Scan for the cell matching the given text and deliver its [x, y] coordinate at center. 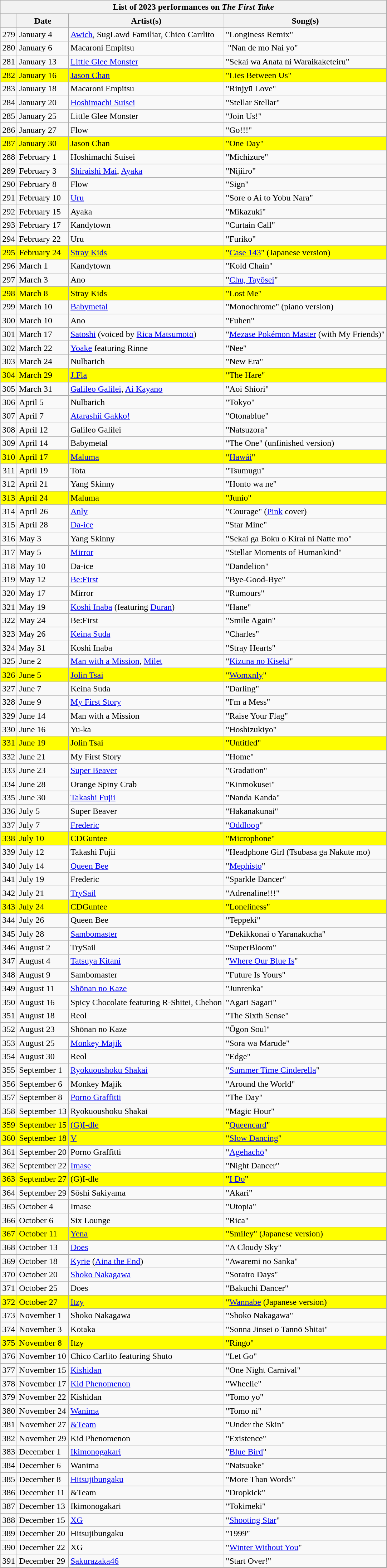
379 [9, 1397]
April 17 [43, 457]
May 17 [43, 593]
386 [9, 1493]
285 [9, 116]
"The Hare" [305, 375]
Artist(s) [146, 21]
281 [9, 62]
300 [9, 320]
March 3 [43, 280]
297 [9, 280]
June 30 [43, 797]
March 17 [43, 334]
362 [9, 1166]
Awich, SugLawd Familiar, Chico Carrlito [146, 34]
390 [9, 1547]
Kotaka [146, 1329]
369 [9, 1261]
290 [9, 184]
385 [9, 1479]
September 29 [43, 1193]
352 [9, 1029]
October 4 [43, 1206]
November 8 [43, 1343]
"The One" (unfinished version) [305, 443]
September 20 [43, 1152]
August 25 [43, 1043]
"Case 143" (Japanese version) [305, 252]
"Night Dancer" [305, 1166]
"Star Mine" [305, 525]
V [146, 1138]
333 [9, 770]
"One Night Carnival" [305, 1370]
361 [9, 1152]
"Honto wa ne" [305, 484]
303 [9, 361]
September 18 [43, 1138]
"Dandelion" [305, 566]
Shiraishi Mai, Ayaka [146, 171]
"Junrenka" [305, 988]
"Womxnly" [305, 675]
September 13 [43, 1111]
December 15 [43, 1520]
325 [9, 661]
"Furiko" [305, 239]
August 9 [43, 975]
321 [9, 607]
September 15 [43, 1125]
"Nee" [305, 348]
317 [9, 552]
Yu-ka [146, 729]
"1999" [305, 1534]
324 [9, 648]
Atarashii Gakko! [146, 416]
October 18 [43, 1261]
"Utopia" [305, 1206]
List of 2023 performances on The First Take [193, 7]
December 22 [43, 1547]
"Untitled" [305, 743]
June 2 [43, 661]
345 [9, 934]
"Charles" [305, 634]
April 26 [43, 511]
380 [9, 1411]
May 10 [43, 566]
"Smiley" (Japanese version) [305, 1234]
346 [9, 947]
326 [9, 675]
Man with a Mission [146, 716]
September 1 [43, 1070]
299 [9, 307]
363 [9, 1179]
April 28 [43, 525]
"Mikazuki" [305, 212]
378 [9, 1384]
316 [9, 539]
July 26 [43, 920]
November 10 [43, 1356]
310 [9, 457]
322 [9, 621]
"Bakuchi Dancer" [305, 1288]
292 [9, 212]
"Tomo ni" [305, 1411]
"Wannabe (Japanese version) [305, 1302]
April 19 [43, 471]
July 21 [43, 893]
February 22 [43, 239]
370 [9, 1275]
December 13 [43, 1506]
"Awaremi no Sanka" [305, 1261]
"Curtain Call" [305, 225]
"Kizuna no Kiseki" [305, 661]
December 6 [43, 1465]
"Where Our Blue Is" [305, 961]
"Oddloop" [305, 825]
Date [43, 21]
"The Sixth Sense" [305, 1015]
351 [9, 1015]
356 [9, 1084]
Satoshi (voiced by Rica Matsumoto) [146, 334]
Tatsuya Kitani [146, 961]
355 [9, 1070]
"Summer Time Cinderella" [305, 1070]
June 16 [43, 729]
Orange Spiny Crab [146, 784]
311 [9, 471]
307 [9, 416]
"Smile Again" [305, 621]
"Slow Dancing" [305, 1138]
"Shooting Star" [305, 1520]
291 [9, 198]
319 [9, 579]
"Hakanakunai" [305, 811]
July 14 [43, 866]
June 28 [43, 784]
"Mephisto" [305, 866]
"Sekai wa Anata ni Waraikaketeiru" [305, 62]
Tota [146, 471]
388 [9, 1520]
"New Era" [305, 361]
280 [9, 48]
391 [9, 1561]
"Aoi Shiori" [305, 389]
September 22 [43, 1166]
April 21 [43, 484]
"Stellar Moments of Humankind" [305, 552]
January 13 [43, 62]
376 [9, 1356]
384 [9, 1465]
289 [9, 171]
"Sore o Ai to Yobu Nara" [305, 198]
March 24 [43, 361]
October 25 [43, 1288]
May 12 [43, 579]
"Longiness Remix" [305, 34]
389 [9, 1534]
December 20 [43, 1534]
"Junio" [305, 498]
May 5 [43, 552]
December 29 [43, 1561]
"The Day" [305, 1097]
343 [9, 907]
375 [9, 1343]
"Headphone Girl (Tsubasa ga Nakute mo) [305, 852]
Galileo Galilei [146, 430]
358 [9, 1111]
"Adrenaline!!!" [305, 893]
"Microphone" [305, 839]
November 27 [43, 1424]
"Edge" [305, 1057]
January 18 [43, 89]
Six Lounge [146, 1220]
J.Fla [146, 375]
"Queencard" [305, 1125]
"Mezase Pokémon Master (with My Friends)" [305, 334]
October 20 [43, 1275]
January 20 [43, 102]
August 4 [43, 961]
February 17 [43, 225]
"Agari Sagari" [305, 1002]
"Under the Skin" [305, 1424]
"Magic Hour" [305, 1111]
288 [9, 157]
Kyrie (Aina the End) [146, 1261]
Galileo Galilei, Ai Kayano [146, 389]
"Sekai ga Boku o Kirai ni Natte mo" [305, 539]
January 27 [43, 130]
September 8 [43, 1097]
June 9 [43, 702]
Spicy Chocolate featuring R-Shitei, Chehon [146, 1002]
"Sorairo Days" [305, 1275]
June 5 [43, 675]
"Future Is Yours" [305, 975]
"A Cloudy Sky" [305, 1247]
Sakurazaka46 [146, 1561]
"Raise Your Flag" [305, 716]
368 [9, 1247]
"Nan de mo Nai yo" [305, 48]
Yena [146, 1234]
"Natsuake" [305, 1465]
November 1 [43, 1316]
Yoake featuring Rinne [146, 348]
344 [9, 920]
360 [9, 1138]
374 [9, 1329]
323 [9, 634]
September 6 [43, 1084]
February 3 [43, 171]
295 [9, 252]
August 2 [43, 947]
"Stellar Stellar" [305, 102]
April 5 [43, 402]
357 [9, 1097]
366 [9, 1220]
354 [9, 1057]
294 [9, 239]
320 [9, 593]
"Lies Between Us" [305, 75]
298 [9, 293]
312 [9, 484]
"Shoko Nakagawa" [305, 1316]
349 [9, 988]
348 [9, 975]
November 22 [43, 1397]
February 24 [43, 252]
"Courage" (Pink cover) [305, 511]
301 [9, 334]
July 28 [43, 934]
"Tomo yo" [305, 1397]
Man with a Mission, Milet [146, 661]
302 [9, 348]
January 16 [43, 75]
Ayaka [146, 212]
382 [9, 1438]
August 30 [43, 1057]
"Wheelie" [305, 1384]
296 [9, 266]
365 [9, 1206]
342 [9, 893]
340 [9, 866]
331 [9, 743]
"Join Us!" [305, 116]
328 [9, 702]
330 [9, 729]
December 11 [43, 1493]
September 27 [43, 1179]
"Monochrome" (piano version) [305, 307]
"Let Go" [305, 1356]
March 1 [43, 266]
371 [9, 1288]
329 [9, 716]
April 24 [43, 498]
332 [9, 757]
"More Than Words" [305, 1479]
May 3 [43, 539]
January 6 [43, 48]
284 [9, 102]
July 19 [43, 879]
"Michizure" [305, 157]
November 17 [43, 1384]
"Ōgon Soul" [305, 1029]
293 [9, 225]
June 14 [43, 716]
Anly [146, 511]
October 11 [43, 1234]
"Go!!!" [305, 130]
"Bye-Good-Bye" [305, 579]
December 8 [43, 1479]
381 [9, 1424]
318 [9, 566]
March 22 [43, 348]
308 [9, 430]
December 1 [43, 1452]
"Rica" [305, 1220]
"Blue Bird" [305, 1452]
August 23 [43, 1029]
"Hoshizukiyo" [305, 729]
Song(s) [305, 21]
372 [9, 1302]
304 [9, 375]
"Ringo" [305, 1343]
"Dekikkonai o Yaranakucha" [305, 934]
February 10 [43, 198]
July 10 [43, 839]
"Hane" [305, 607]
March 29 [43, 375]
286 [9, 130]
April 12 [43, 430]
367 [9, 1234]
"Tsumugu" [305, 471]
January 4 [43, 34]
June 19 [43, 743]
"Rinjyū Love" [305, 89]
313 [9, 498]
May 31 [43, 648]
November 29 [43, 1438]
July 12 [43, 852]
"I'm a Mess" [305, 702]
"Kold Chain" [305, 266]
383 [9, 1452]
March 31 [43, 389]
327 [9, 689]
359 [9, 1125]
"Akari" [305, 1193]
"Loneliness" [305, 907]
June 7 [43, 689]
June 21 [43, 757]
January 25 [43, 116]
"Start Over!" [305, 1561]
"Otonablue" [305, 416]
Koshi Inaba [146, 648]
"Sign" [305, 184]
"Teppeki" [305, 920]
"Darling" [305, 689]
341 [9, 879]
334 [9, 784]
February 1 [43, 157]
"Gradation" [305, 770]
338 [9, 839]
315 [9, 525]
August 18 [43, 1015]
"Rumours" [305, 593]
Chico Carlito featuring Shuto [146, 1356]
"Home" [305, 757]
May 26 [43, 634]
"Natsuzora" [305, 430]
"Around the World" [305, 1084]
347 [9, 961]
"Sonna Jinsei o Tannō Shitai" [305, 1329]
Koshi Inaba (featuring Duran) [146, 607]
306 [9, 402]
November 15 [43, 1370]
287 [9, 143]
July 7 [43, 825]
"Winter Without You" [305, 1547]
August 11 [43, 988]
"Nijiiro" [305, 171]
May 24 [43, 621]
283 [9, 89]
November 24 [43, 1411]
"Agehachō" [305, 1152]
February 15 [43, 212]
364 [9, 1193]
October 27 [43, 1302]
"Tokyo" [305, 402]
387 [9, 1506]
"SuperBloom" [305, 947]
377 [9, 1370]
April 14 [43, 443]
July 24 [43, 907]
"Sparkle Dancer" [305, 879]
"Fuhen" [305, 320]
"Dropkick" [305, 1493]
336 [9, 811]
373 [9, 1316]
March 8 [43, 293]
May 19 [43, 607]
"Stray Hearts" [305, 648]
335 [9, 797]
"Sora wa Marude" [305, 1043]
April 7 [43, 416]
"Chu, Tayōsei" [305, 280]
"Tokimeki" [305, 1506]
309 [9, 443]
353 [9, 1043]
"Nanda Kanda" [305, 797]
October 6 [43, 1220]
"One Day" [305, 143]
"I Do" [305, 1179]
337 [9, 825]
"Lost Me" [305, 293]
305 [9, 389]
282 [9, 75]
November 3 [43, 1329]
339 [9, 852]
"Kinmokusei" [305, 784]
October 13 [43, 1247]
August 16 [43, 1002]
"Existence" [305, 1438]
314 [9, 511]
Sōshi Sakiyama [146, 1193]
June 23 [43, 770]
February 8 [43, 184]
"Hawái" [305, 457]
279 [9, 34]
350 [9, 1002]
January 30 [43, 143]
July 5 [43, 811]
